From the cell containing the given text, extract its center point as [X, Y] coordinate. 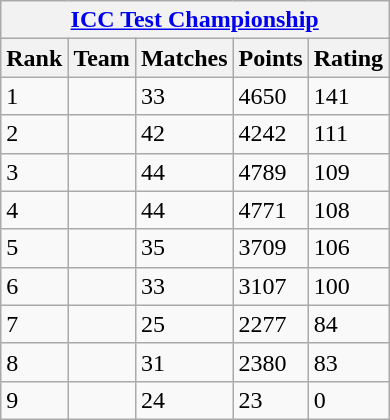
Team [102, 58]
9 [34, 400]
2 [34, 134]
100 [348, 286]
Rank [34, 58]
4771 [270, 210]
3107 [270, 286]
6 [34, 286]
31 [184, 362]
1 [34, 96]
84 [348, 324]
4650 [270, 96]
23 [270, 400]
3709 [270, 248]
35 [184, 248]
24 [184, 400]
108 [348, 210]
4 [34, 210]
4789 [270, 172]
25 [184, 324]
111 [348, 134]
109 [348, 172]
Matches [184, 58]
2380 [270, 362]
42 [184, 134]
2277 [270, 324]
0 [348, 400]
83 [348, 362]
5 [34, 248]
8 [34, 362]
141 [348, 96]
7 [34, 324]
3 [34, 172]
106 [348, 248]
4242 [270, 134]
ICC Test Championship [195, 20]
Points [270, 58]
Rating [348, 58]
